From the cell containing the given text, extract its center point as [X, Y] coordinate. 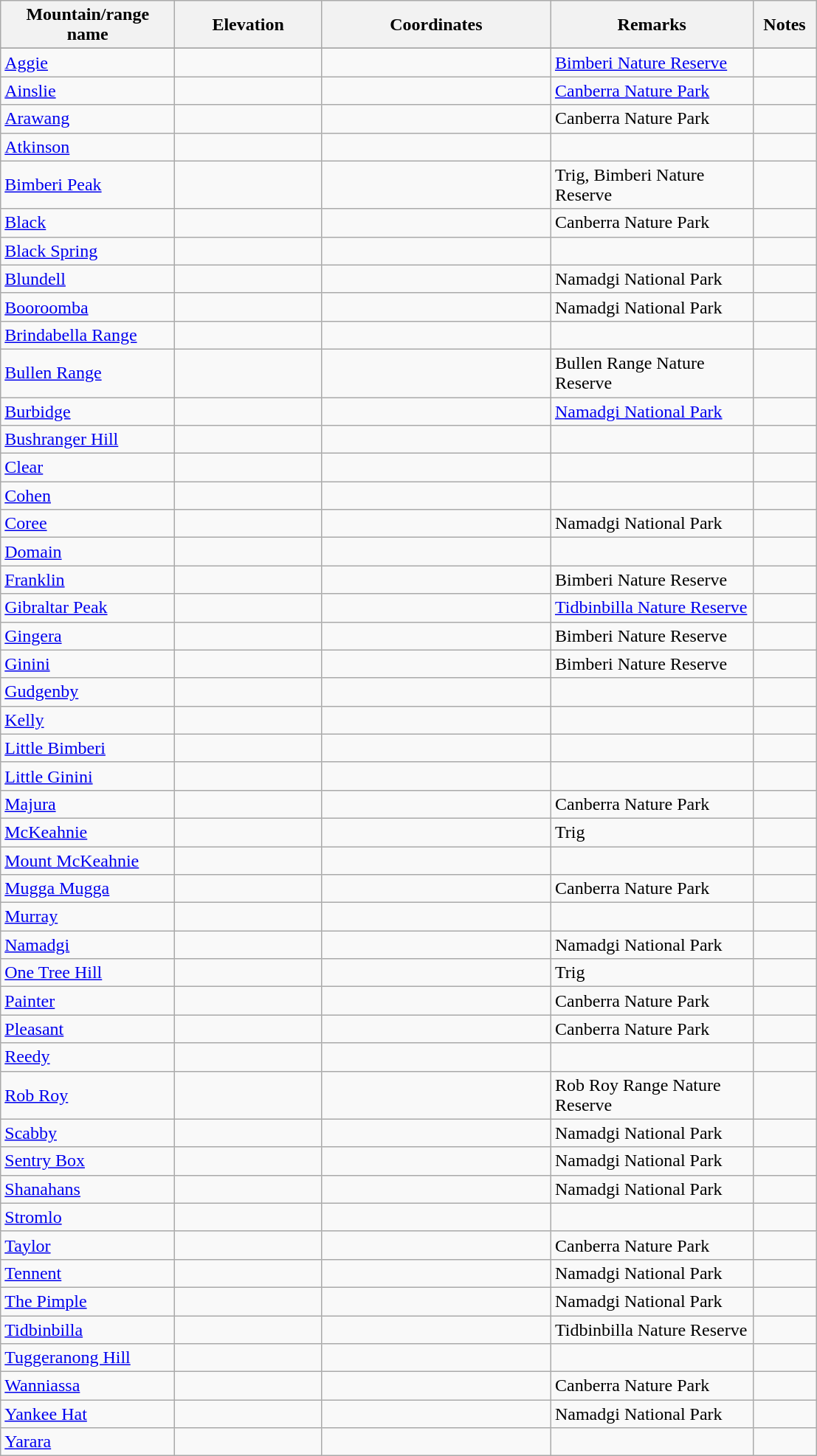
Notes [785, 25]
Murray [88, 917]
Gudgenby [88, 692]
Domain [88, 552]
Mountain/range name [88, 25]
Yankee Hat [88, 1414]
Brindabella Range [88, 335]
Rob Roy Range Nature Reserve [652, 1095]
Taylor [88, 1245]
Pleasant [88, 1029]
Cohen [88, 496]
Shanahans [88, 1189]
Majura [88, 804]
Painter [88, 1001]
Black Spring [88, 251]
Ainslie [88, 91]
Sentry Box [88, 1161]
Coordinates [435, 25]
Gingera [88, 636]
Mount McKeahnie [88, 861]
McKeahnie [88, 832]
Remarks [652, 25]
Tidbinbilla [88, 1330]
Burbidge [88, 411]
Coree [88, 524]
Bullen Range [88, 373]
Mugga Mugga [88, 889]
Reedy [88, 1057]
Gibraltar Peak [88, 608]
Clear [88, 468]
Scabby [88, 1133]
Stromlo [88, 1217]
Namadgi [88, 945]
Bushranger Hill [88, 440]
Atkinson [88, 147]
Trig, Bimberi Nature Reserve [652, 184]
Arawang [88, 119]
Franklin [88, 580]
Black [88, 223]
Elevation [248, 25]
Tennent [88, 1273]
Bimberi Peak [88, 184]
Aggie [88, 63]
Ginini [88, 664]
The Pimple [88, 1301]
Booroomba [88, 307]
Tuggeranong Hill [88, 1358]
Little Ginini [88, 776]
Rob Roy [88, 1095]
Blundell [88, 279]
Wanniassa [88, 1386]
One Tree Hill [88, 973]
Bullen Range Nature Reserve [652, 373]
Kelly [88, 720]
Yarara [88, 1442]
Little Bimberi [88, 748]
